For the text-containing cell, return its midpoint in (X, Y) coordinate format. 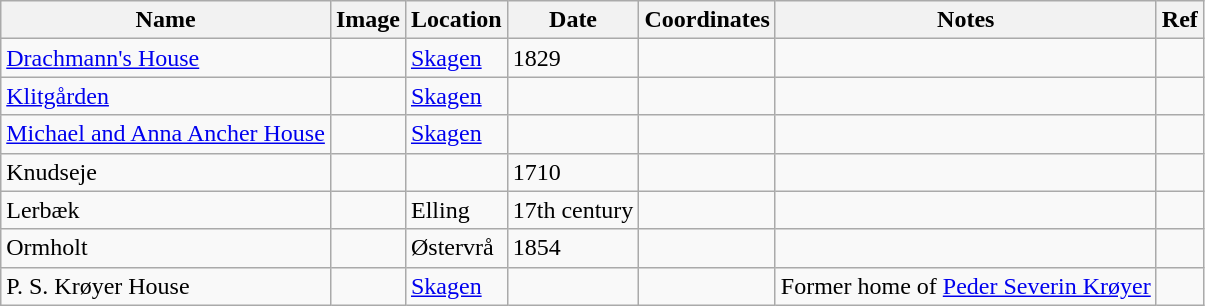
P. S. Krøyer House (166, 286)
Former home of Peder Severin Krøyer (966, 286)
1854 (573, 248)
Ormholt (166, 248)
Ref (1180, 20)
Klitgården (166, 96)
Drachmann's House (166, 58)
Date (573, 20)
Coordinates (707, 20)
1710 (573, 172)
Name (166, 20)
1829 (573, 58)
Østervrå (456, 248)
Location (456, 20)
17th century (573, 210)
Elling (456, 210)
Notes (966, 20)
Image (368, 20)
Knudseje (166, 172)
Michael and Anna Ancher House (166, 134)
Lerbæk (166, 210)
